Return the [X, Y] coordinate for the center point of the cell that contains the specified text.  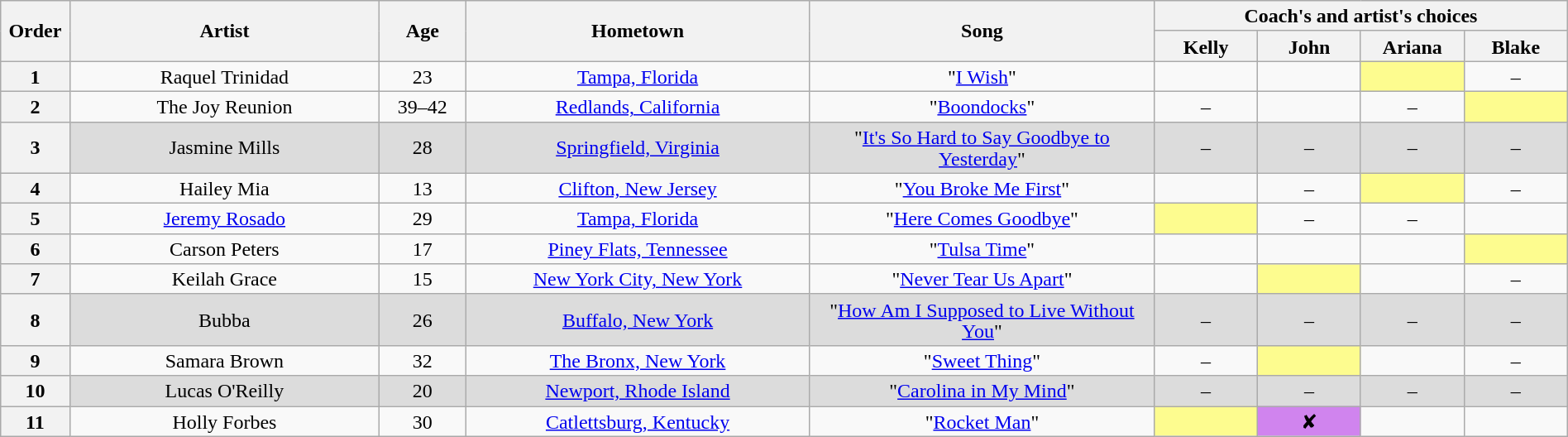
The Joy Reunion [225, 106]
Redlands, California [638, 106]
Order [35, 31]
29 [423, 218]
"Rocket Man" [982, 420]
"How Am I Supposed to Live Without You" [982, 319]
3 [35, 147]
17 [423, 248]
13 [423, 189]
10 [35, 391]
Bubba [225, 319]
11 [35, 420]
✘ [1310, 420]
"You Broke Me First" [982, 189]
Ariana [1413, 46]
Song [982, 31]
Newport, Rhode Island [638, 391]
"Tulsa Time" [982, 248]
Blake [1515, 46]
39–42 [423, 106]
4 [35, 189]
6 [35, 248]
Artist [225, 31]
2 [35, 106]
Kelly [1206, 46]
Keilah Grace [225, 280]
Hailey Mia [225, 189]
15 [423, 280]
9 [35, 361]
Raquel Trinidad [225, 76]
"It's So Hard to Say Goodbye to Yesterday" [982, 147]
Lucas O'Reilly [225, 391]
"Never Tear Us Apart" [982, 280]
Hometown [638, 31]
7 [35, 280]
"I Wish" [982, 76]
Catlettsburg, Kentucky [638, 420]
"Sweet Thing" [982, 361]
"Carolina in My Mind" [982, 391]
Clifton, New Jersey [638, 189]
"Here Comes Goodbye" [982, 218]
Piney Flats, Tennessee [638, 248]
Age [423, 31]
23 [423, 76]
20 [423, 391]
Buffalo, New York [638, 319]
8 [35, 319]
Carson Peters [225, 248]
New York City, New York [638, 280]
Holly Forbes [225, 420]
30 [423, 420]
1 [35, 76]
26 [423, 319]
Jasmine Mills [225, 147]
The Bronx, New York [638, 361]
28 [423, 147]
"Boondocks" [982, 106]
Samara Brown [225, 361]
32 [423, 361]
John [1310, 46]
Springfield, Virginia [638, 147]
Coach's and artist's choices [1361, 17]
Jeremy Rosado [225, 218]
5 [35, 218]
